Identify which cell holds the provided text, then report its (x, y) central coordinate. 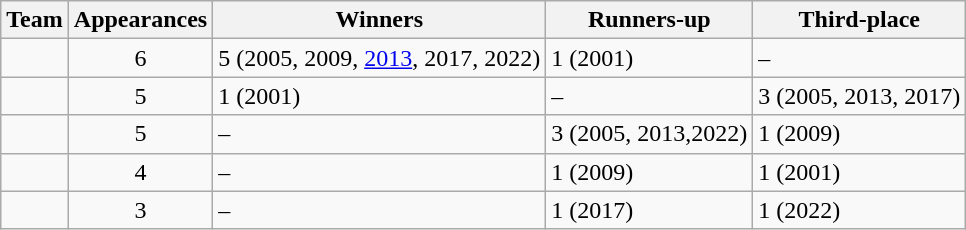
5 (2005, 2009, 2013, 2017, 2022) (380, 58)
6 (140, 58)
4 (140, 172)
3 (2005, 2013, 2017) (860, 96)
Winners (380, 20)
Runners-up (650, 20)
Third-place (860, 20)
3 (2005, 2013,2022) (650, 134)
Appearances (140, 20)
Team (35, 20)
1 (2017) (650, 210)
1 (2022) (860, 210)
3 (140, 210)
